From the cell containing the given text, extract its center point as (x, y) coordinate. 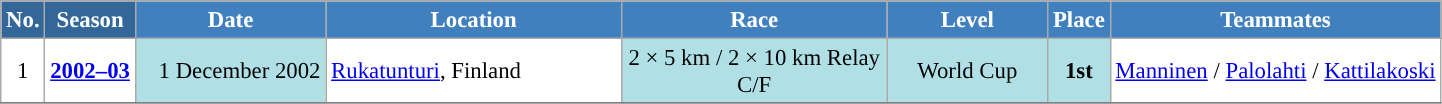
Manninen / Palolahti / Kattilakoski (1276, 72)
1st (1079, 72)
1 (23, 72)
Place (1079, 20)
Level (968, 20)
Location (474, 20)
2 × 5 km / 2 × 10 km Relay C/F (754, 72)
Teammates (1276, 20)
No. (23, 20)
Race (754, 20)
Season (90, 20)
1 December 2002 (230, 72)
World Cup (968, 72)
2002–03 (90, 72)
Rukatunturi, Finland (474, 72)
Date (230, 20)
